Return the [X, Y] coordinate for the center point of the cell that contains the specified text.  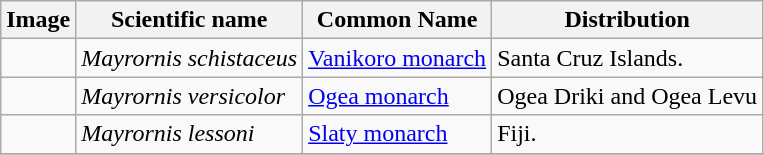
Mayrornis schistaceus [190, 58]
Scientific name [190, 20]
Ogea monarch [398, 96]
Distribution [628, 20]
Mayrornis versicolor [190, 96]
Image [38, 20]
Mayrornis lessoni [190, 134]
Santa Cruz Islands. [628, 58]
Fiji. [628, 134]
Common Name [398, 20]
Vanikoro monarch [398, 58]
Slaty monarch [398, 134]
Ogea Driki and Ogea Levu [628, 96]
